Find where the given text appears and provide that cell's center as [X, Y] coordinate. 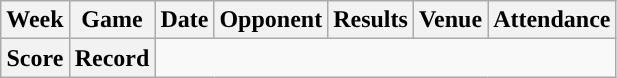
Record [112, 58]
Game [112, 20]
Results [371, 20]
Score [35, 58]
Venue [450, 20]
Attendance [552, 20]
Week [35, 20]
Date [184, 20]
Opponent [271, 20]
